Extract the (x, y) coordinate from the center of the cell holding the provided text.  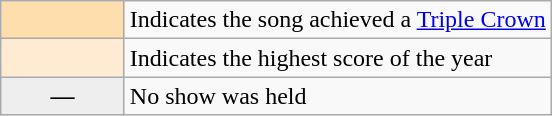
Indicates the highest score of the year (338, 58)
— (63, 96)
No show was held (338, 96)
Indicates the song achieved a Triple Crown (338, 20)
